Search for the cell housing the specified text and yield its [X, Y] center coordinate. 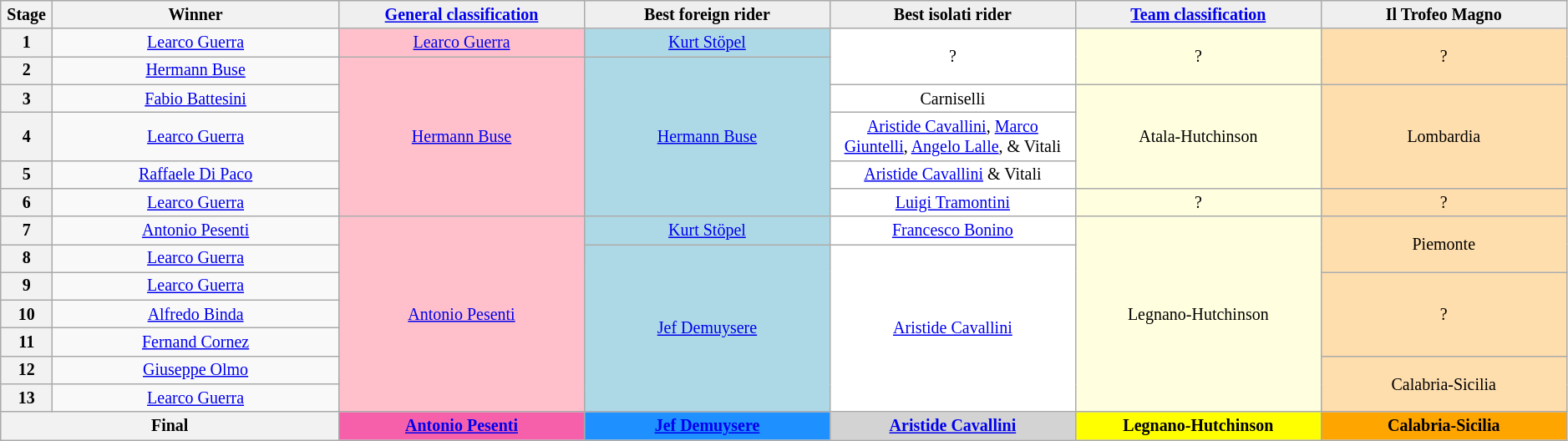
Piemonte [1444, 244]
Luigi Tramontini [952, 202]
Francesco Bonino [952, 231]
Aristide Cavallini, Marco Giuntelli, Angelo Lalle, & Vitali [952, 137]
6 [27, 202]
Stage [27, 15]
Il Trofeo Magno [1444, 15]
Atala-Hutchinson [1198, 136]
Best isolati rider [952, 15]
Winner [195, 15]
Best foreign rider [707, 15]
4 [27, 137]
3 [27, 99]
Alfredo Binda [195, 314]
Final [170, 426]
13 [27, 398]
12 [27, 371]
9 [27, 286]
Lombardia [1444, 136]
8 [27, 259]
Fabio Battesini [195, 99]
1 [27, 43]
Aristide Cavallini & Vitali [952, 174]
General classification [462, 15]
Carniselli [952, 99]
11 [27, 342]
Fernand Cornez [195, 342]
7 [27, 231]
2 [27, 70]
Raffaele Di Paco [195, 174]
Giuseppe Olmo [195, 371]
10 [27, 314]
5 [27, 174]
Team classification [1198, 15]
